Return (X, Y) of the center of cell containing provided text 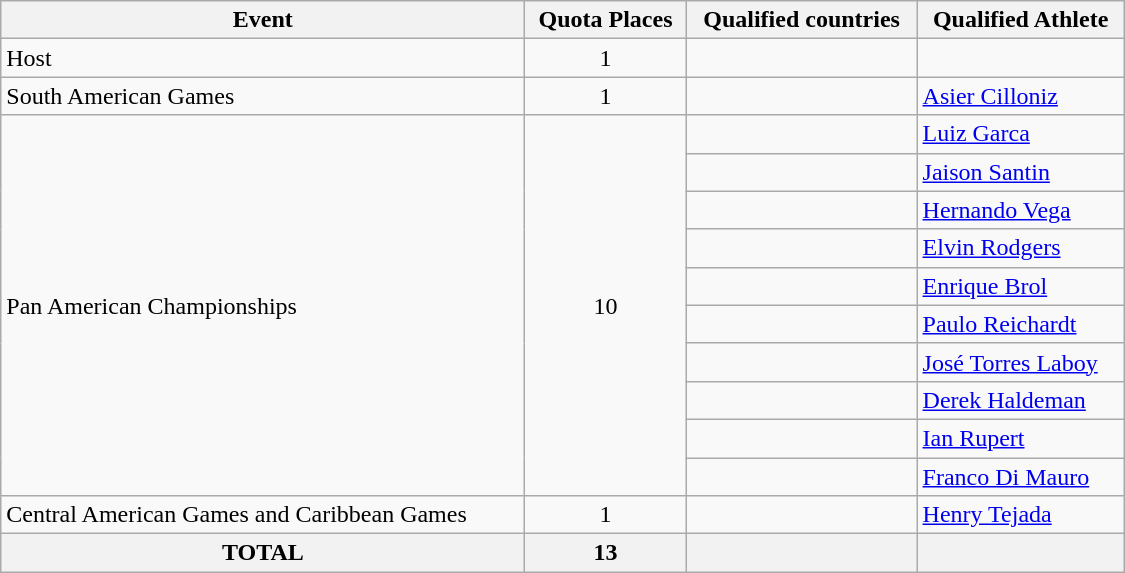
Franco Di Mauro (1020, 477)
Henry Tejada (1020, 515)
Ian Rupert (1020, 438)
Hernando Vega (1020, 210)
Jaison Santin (1020, 172)
Derek Haldeman (1020, 400)
Qualified Athlete (1020, 20)
Event (263, 20)
Qualified countries (802, 20)
José Torres Laboy (1020, 362)
13 (606, 553)
Asier Cilloniz (1020, 96)
South American Games (263, 96)
Elvin Rodgers (1020, 248)
Paulo Reichardt (1020, 324)
TOTAL (263, 553)
Central American Games and Caribbean Games (263, 515)
Enrique Brol (1020, 286)
Quota Places (606, 20)
Luiz Garca (1020, 134)
Pan American Championships (263, 306)
10 (606, 306)
Host (263, 58)
